Capture the cell that displays the provided text and extract its [x, y] central coordinate. 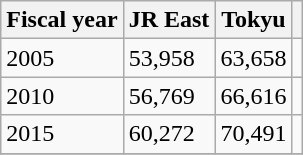
Tokyu [254, 20]
2010 [62, 96]
Fiscal year [62, 20]
2005 [62, 58]
2015 [62, 134]
70,491 [254, 134]
JR East [169, 20]
60,272 [169, 134]
66,616 [254, 96]
53,958 [169, 58]
63,658 [254, 58]
56,769 [169, 96]
